Return (X, Y) of the center of cell containing provided text 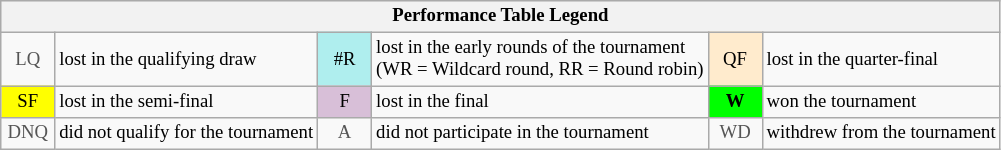
lost in the qualifying draw (186, 60)
Performance Table Legend (500, 16)
SF (28, 102)
withdrew from the tournament (881, 134)
QF (735, 60)
lost in the final (540, 102)
#R (345, 60)
F (345, 102)
lost in the early rounds of the tournament(WR = Wildcard round, RR = Round robin) (540, 60)
A (345, 134)
DNQ (28, 134)
W (735, 102)
did not qualify for the tournament (186, 134)
lost in the semi-final (186, 102)
WD (735, 134)
did not participate in the tournament (540, 134)
lost in the quarter-final (881, 60)
won the tournament (881, 102)
LQ (28, 60)
